Find where the given text appears and provide that cell's center as (X, Y) coordinate. 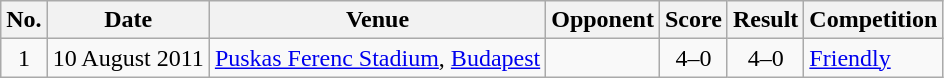
Score (693, 20)
Opponent (603, 20)
Puskas Ferenc Stadium, Budapest (377, 58)
10 August 2011 (128, 58)
1 (24, 58)
No. (24, 20)
Venue (377, 20)
Date (128, 20)
Competition (874, 20)
Friendly (874, 58)
Result (765, 20)
